Provide the [x, y] coordinate of the cell's center where the given text is located.  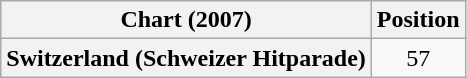
Position [418, 20]
Chart (2007) [186, 20]
Switzerland (Schweizer Hitparade) [186, 58]
57 [418, 58]
